Return the (x, y) coordinate for the center point of the cell that contains the specified text.  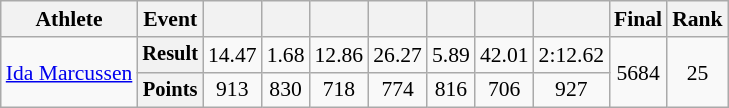
5.89 (451, 55)
Athlete (70, 19)
Result (170, 55)
Rank (698, 19)
927 (572, 90)
2:12.62 (572, 55)
42.01 (504, 55)
25 (698, 72)
Points (170, 90)
Ida Marcussen (70, 72)
12.86 (340, 55)
Event (170, 19)
26.27 (398, 55)
14.47 (232, 55)
706 (504, 90)
Final (638, 19)
1.68 (286, 55)
718 (340, 90)
830 (286, 90)
774 (398, 90)
5684 (638, 72)
816 (451, 90)
913 (232, 90)
